Determine the [X, Y] coordinate at the center of the cell enclosing the given text.  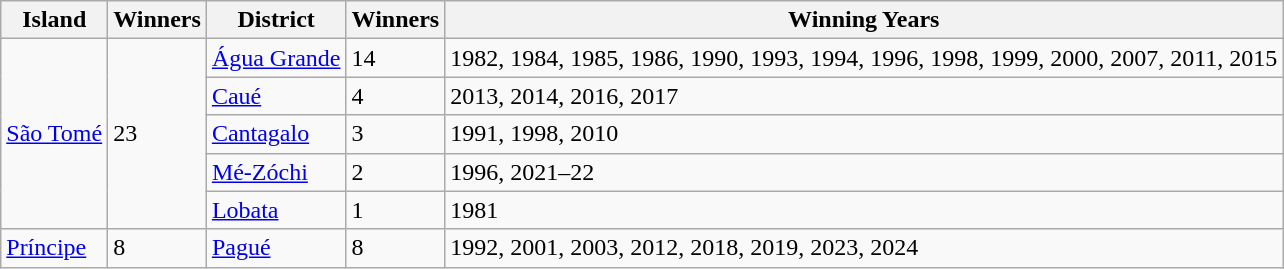
Príncipe [54, 248]
Winning Years [864, 20]
Mé-Zóchi [276, 172]
23 [158, 134]
São Tomé [54, 134]
Pagué [276, 248]
1996, 2021–22 [864, 172]
2013, 2014, 2016, 2017 [864, 96]
14 [396, 58]
District [276, 20]
Cantagalo [276, 134]
1981 [864, 210]
3 [396, 134]
1982, 1984, 1985, 1986, 1990, 1993, 1994, 1996, 1998, 1999, 2000, 2007, 2011, 2015 [864, 58]
4 [396, 96]
1991, 1998, 2010 [864, 134]
1992, 2001, 2003, 2012, 2018, 2019, 2023, 2024 [864, 248]
Lobata [276, 210]
1 [396, 210]
Caué [276, 96]
2 [396, 172]
Island [54, 20]
Água Grande [276, 58]
